Detect which cell encompasses the target text, then output its (x, y) center coordinate. 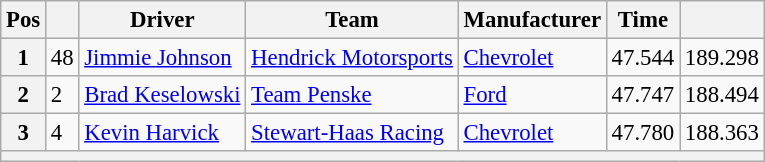
4 (62, 133)
47.544 (642, 58)
48 (62, 58)
188.363 (722, 133)
Stewart-Haas Racing (352, 133)
Ford (532, 95)
Driver (162, 20)
Team (352, 20)
3 (24, 133)
1 (24, 58)
47.747 (642, 95)
Kevin Harvick (162, 133)
47.780 (642, 133)
Time (642, 20)
Team Penske (352, 95)
Jimmie Johnson (162, 58)
Pos (24, 20)
Hendrick Motorsports (352, 58)
189.298 (722, 58)
Manufacturer (532, 20)
Brad Keselowski (162, 95)
188.494 (722, 95)
